Determine the (X, Y) coordinate at the center of the cell enclosing the given text.  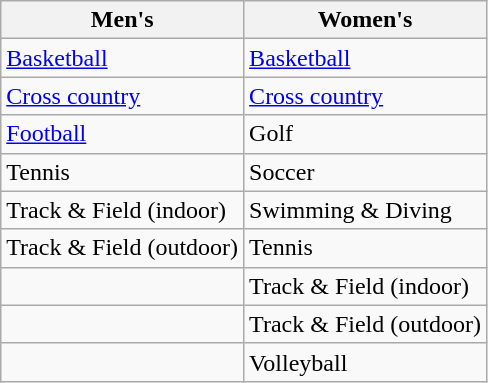
Women's (366, 20)
Men's (122, 20)
Swimming & Diving (366, 210)
Soccer (366, 172)
Football (122, 134)
Volleyball (366, 362)
Golf (366, 134)
